For the text-containing cell, return its midpoint in (X, Y) coordinate format. 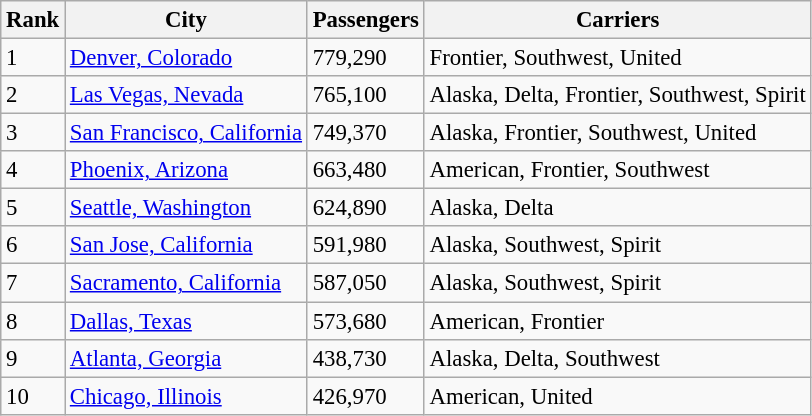
624,890 (366, 208)
Phoenix, Arizona (186, 170)
3 (33, 133)
American, Frontier (618, 321)
663,480 (366, 170)
San Francisco, California (186, 133)
Alaska, Delta, Frontier, Southwest, Spirit (618, 95)
591,980 (366, 245)
Chicago, Illinois (186, 396)
573,680 (366, 321)
5 (33, 208)
7 (33, 283)
Dallas, Texas (186, 321)
6 (33, 245)
City (186, 20)
587,050 (366, 283)
779,290 (366, 58)
765,100 (366, 95)
8 (33, 321)
4 (33, 170)
749,370 (366, 133)
Atlanta, Georgia (186, 358)
Passengers (366, 20)
438,730 (366, 358)
Alaska, Delta (618, 208)
2 (33, 95)
Seattle, Washington (186, 208)
Alaska, Delta, Southwest (618, 358)
San Jose, California (186, 245)
Rank (33, 20)
Alaska, Frontier, Southwest, United (618, 133)
1 (33, 58)
Carriers (618, 20)
American, Frontier, Southwest (618, 170)
9 (33, 358)
Sacramento, California (186, 283)
American, United (618, 396)
10 (33, 396)
Las Vegas, Nevada (186, 95)
426,970 (366, 396)
Denver, Colorado (186, 58)
Frontier, Southwest, United (618, 58)
